Capture the cell that displays the provided text and extract its (X, Y) central coordinate. 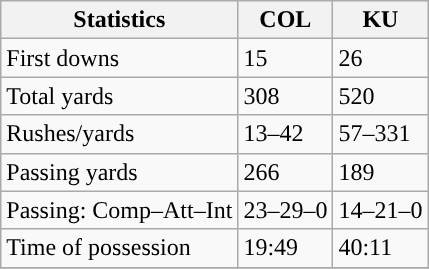
40:11 (380, 248)
308 (286, 96)
First downs (120, 58)
13–42 (286, 134)
14–21–0 (380, 210)
26 (380, 58)
Total yards (120, 96)
57–331 (380, 134)
Passing: Comp–Att–Int (120, 210)
15 (286, 58)
189 (380, 172)
19:49 (286, 248)
COL (286, 20)
Statistics (120, 20)
520 (380, 96)
Rushes/yards (120, 134)
266 (286, 172)
Passing yards (120, 172)
23–29–0 (286, 210)
Time of possession (120, 248)
KU (380, 20)
